Capture the cell that displays the provided text and extract its (X, Y) central coordinate. 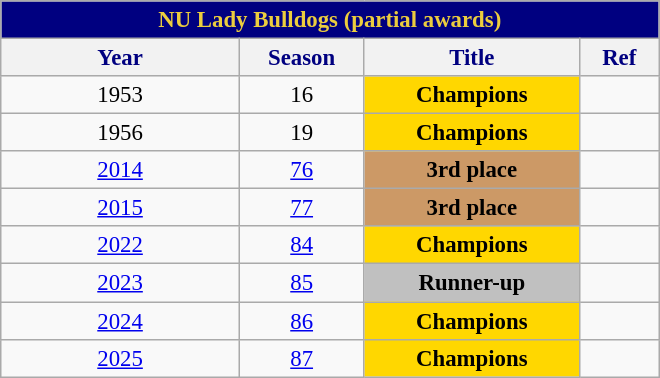
76 (302, 170)
Runner-up (472, 283)
19 (302, 133)
2022 (120, 245)
Year (120, 58)
2015 (120, 208)
NU Lady Bulldogs (partial awards) (330, 20)
Title (472, 58)
87 (302, 358)
2024 (120, 321)
2023 (120, 283)
2025 (120, 358)
Ref (620, 58)
16 (302, 95)
77 (302, 208)
84 (302, 245)
1953 (120, 95)
85 (302, 283)
1956 (120, 133)
Season (302, 58)
2014 (120, 170)
86 (302, 321)
